Determine the (x, y) coordinate at the center of the cell enclosing the given text.  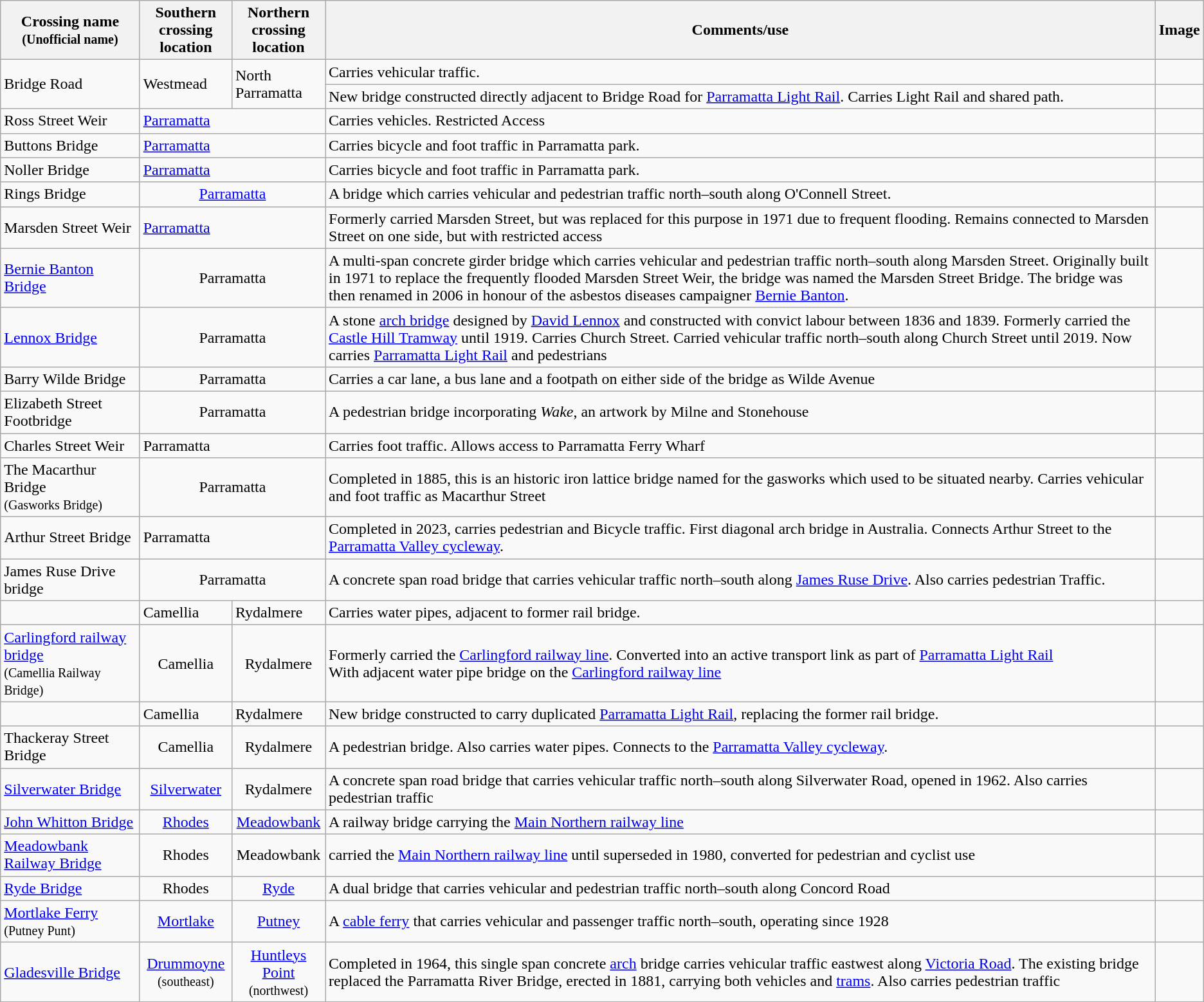
Carlingford railway bridge(Camellia Railway Bridge) (70, 664)
carried the Main Northern railway line until superseded in 1980, converted for pedestrian and cyclist use (741, 855)
Charles Street Weir (70, 446)
Bridge Road (70, 84)
Carries a car lane, a bus lane and a footpath on either side of the bridge as Wilde Avenue (741, 379)
Meadowbank Railway Bridge (70, 855)
New bridge constructed directly adjacent to Bridge Road for Parramatta Light Rail. Carries Light Rail and shared path. (741, 96)
Carries vehicular traffic. (741, 72)
Lennox Bridge (70, 337)
Barry Wilde Bridge (70, 379)
A bridge which carries vehicular and pedestrian traffic north–south along O'Connell Street. (741, 194)
Image (1180, 30)
Westmead (185, 84)
A cable ferry that carries vehicular and passenger traffic north–south, operating since 1928 (741, 921)
Carries vehicles. Restricted Access (741, 121)
Mortlake (185, 921)
Crossing name(Unofficial name) (70, 30)
New bridge constructed to carry duplicated Parramatta Light Rail, replacing the former rail bridge. (741, 714)
Arthur Street Bridge (70, 538)
Bernie Banton Bridge (70, 278)
Gladesville Bridge (70, 972)
Huntleys Point(northwest) (278, 972)
Ross Street Weir (70, 121)
John Whitton Bridge (70, 822)
A dual bridge that carries vehicular and pedestrian traffic north–south along Concord Road (741, 888)
A concrete span road bridge that carries vehicular traffic north–south along Silverwater Road, opened in 1962. Also carries pedestrian traffic (741, 788)
Northern crossing location (278, 30)
Carries foot traffic. Allows access to Parramatta Ferry Wharf (741, 446)
Buttons Bridge (70, 145)
A railway bridge carrying the Main Northern railway line (741, 822)
Comments/use (741, 30)
Noller Bridge (70, 170)
Putney (278, 921)
A pedestrian bridge incorporating Wake, an artwork by Milne and Stonehouse (741, 412)
A pedestrian bridge. Also carries water pipes. Connects to the Parramatta Valley cycleway. (741, 747)
Elizabeth Street Footbridge (70, 412)
James Ruse Drive bridge (70, 580)
Silverwater Bridge (70, 788)
Thackeray Street Bridge (70, 747)
The Macarthur Bridge(Gasworks Bridge) (70, 487)
Silverwater (185, 788)
Drummoyne(southeast) (185, 972)
Marsden Street Weir (70, 228)
Ryde (278, 888)
Carries water pipes, adjacent to former rail bridge. (741, 613)
Rings Bridge (70, 194)
A concrete span road bridge that carries vehicular traffic north–south along James Ruse Drive. Also carries pedestrian Traffic. (741, 580)
North Parramatta (278, 84)
Mortlake Ferry(Putney Punt) (70, 921)
Ryde Bridge (70, 888)
Southern crossing location (185, 30)
